Pinpoint the cell where the given text exists, returning its (x, y) midpoint coordinate. 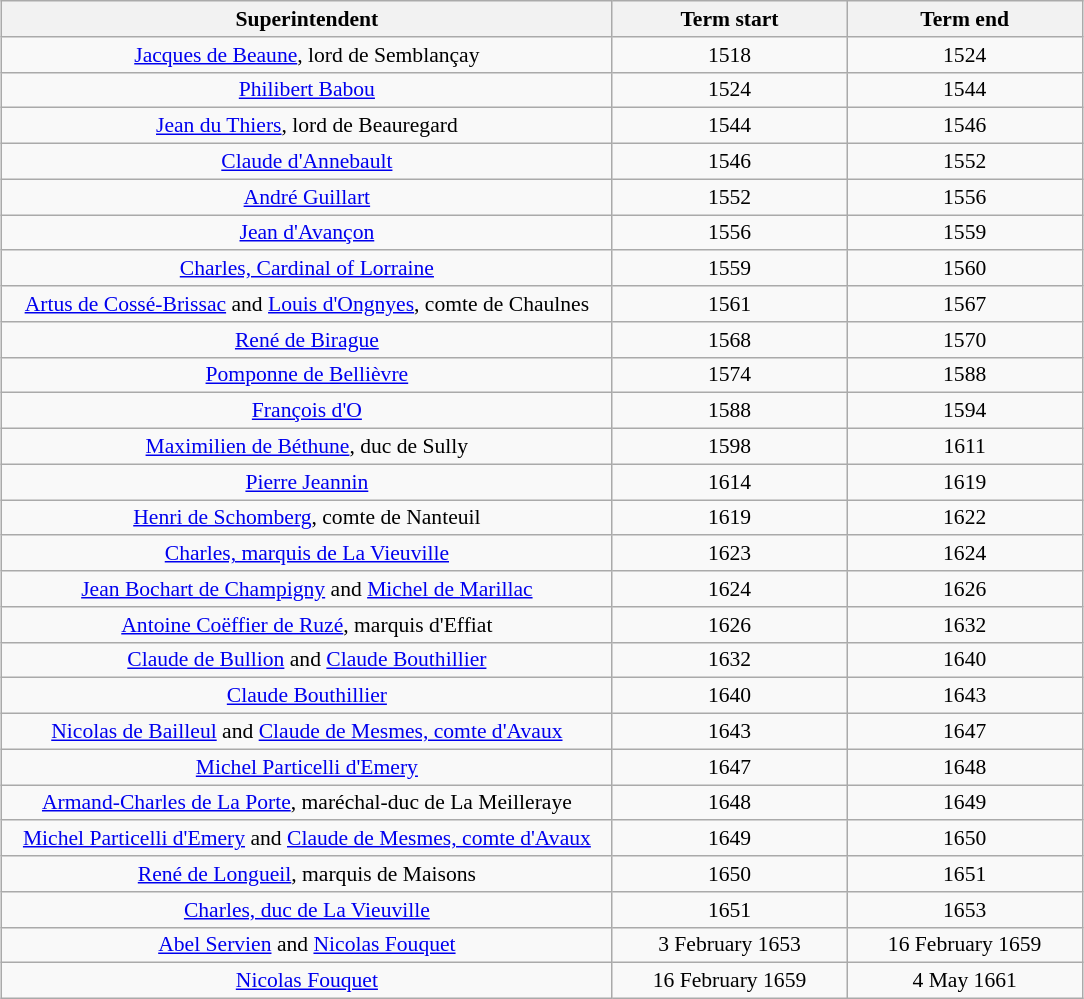
Henri de Schomberg, comte de Nanteuil (307, 518)
Artus de Cossé-Brissac and Louis d'Ongnyes, comte de Chaulnes (307, 304)
Jean d'Avançon (307, 233)
1598 (730, 447)
Term end (964, 19)
André Guillart (307, 197)
1560 (964, 269)
Superintendent (307, 19)
1561 (730, 304)
Term start (730, 19)
Pierre Jeannin (307, 482)
1568 (730, 340)
François d'O (307, 411)
Michel Particelli d'Emery and Claude de Mesmes, comte d'Avaux (307, 839)
1567 (964, 304)
Claude de Bullion and Claude Bouthillier (307, 660)
1518 (730, 55)
4 May 1661 (964, 981)
Armand-Charles de La Porte, maréchal-duc de La Meilleraye (307, 803)
Maximilien de Béthune, duc de Sully (307, 447)
Nicolas Fouquet (307, 981)
Michel Particelli d'Emery (307, 767)
Pomponne de Bellièvre (307, 375)
1611 (964, 447)
Philibert Babou (307, 90)
1623 (730, 554)
Abel Servien and Nicolas Fouquet (307, 945)
1622 (964, 518)
1570 (964, 340)
Claude d'Annebault (307, 162)
Charles, marquis de La Vieuville (307, 554)
Jean du Thiers, lord de Beauregard (307, 126)
1653 (964, 910)
René de Birague (307, 340)
1574 (730, 375)
Antoine Coëffier de Ruzé, marquis d'Effiat (307, 625)
3 February 1653 (730, 945)
Jean Bochart de Champigny and Michel de Marillac (307, 589)
1614 (730, 482)
Charles, Cardinal of Lorraine (307, 269)
1594 (964, 411)
Jacques de Beaune, lord de Semblançay (307, 55)
René de Longueil, marquis de Maisons (307, 874)
Claude Bouthillier (307, 696)
Nicolas de Bailleul and Claude de Mesmes, comte d'Avaux (307, 732)
Charles, duc de La Vieuville (307, 910)
